Output the (X, Y) coordinate of the center of the cell containing the given text.  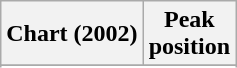
Peakposition (189, 34)
Chart (2002) (72, 34)
